Output the (x, y) coordinate of the center of the cell containing the given text.  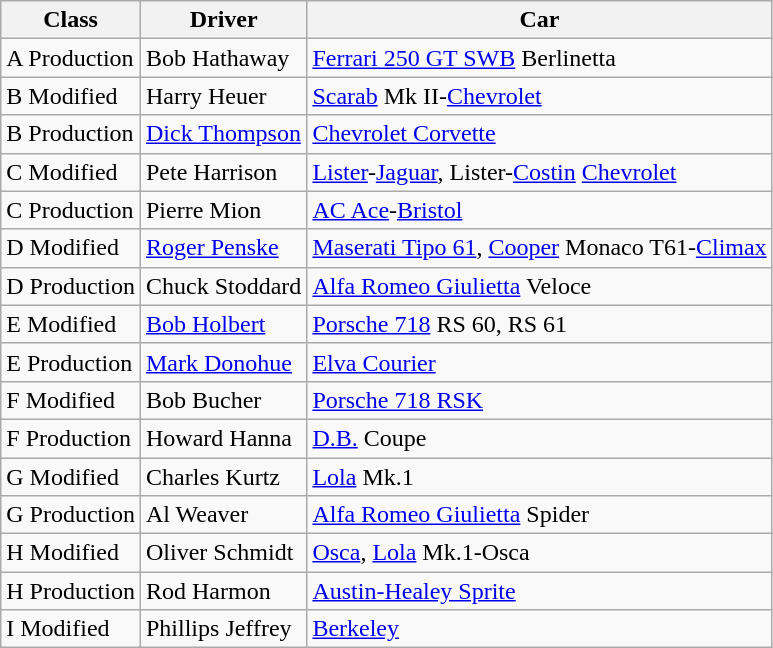
Lola Mk.1 (540, 477)
D.B. Coupe (540, 438)
Berkeley (540, 629)
H Modified (71, 553)
A Production (71, 58)
C Modified (71, 172)
Maserati Tipo 61, Cooper Monaco T61-Climax (540, 248)
Bob Holbert (223, 324)
Bob Hathaway (223, 58)
Osca, Lola Mk.1-Osca (540, 553)
E Modified (71, 324)
Pierre Mion (223, 210)
Lister-Jaguar, Lister-Costin Chevrolet (540, 172)
Phillips Jeffrey (223, 629)
C Production (71, 210)
H Production (71, 591)
Roger Penske (223, 248)
Elva Courier (540, 362)
Scarab Mk II-Chevrolet (540, 96)
Alfa Romeo Giulietta Veloce (540, 286)
Driver (223, 20)
Harry Heuer (223, 96)
Alfa Romeo Giulietta Spider (540, 515)
G Production (71, 515)
Oliver Schmidt (223, 553)
Charles Kurtz (223, 477)
D Production (71, 286)
G Modified (71, 477)
D Modified (71, 248)
Chevrolet Corvette (540, 134)
Car (540, 20)
E Production (71, 362)
Class (71, 20)
Ferrari 250 GT SWB Berlinetta (540, 58)
Austin-Healey Sprite (540, 591)
Howard Hanna (223, 438)
F Production (71, 438)
Porsche 718 RSK (540, 400)
AC Ace-Bristol (540, 210)
Pete Harrison (223, 172)
F Modified (71, 400)
B Production (71, 134)
Rod Harmon (223, 591)
Bob Bucher (223, 400)
Chuck Stoddard (223, 286)
Porsche 718 RS 60, RS 61 (540, 324)
B Modified (71, 96)
Mark Donohue (223, 362)
Al Weaver (223, 515)
I Modified (71, 629)
Dick Thompson (223, 134)
